Pinpoint the cell where the given text exists, returning its (X, Y) midpoint coordinate. 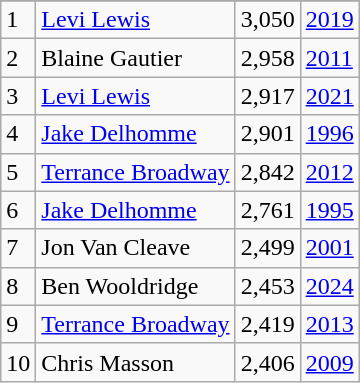
1996 (330, 134)
6 (18, 210)
2021 (330, 96)
9 (18, 324)
2013 (330, 324)
2,901 (268, 134)
1 (18, 20)
2 (18, 58)
Chris Masson (136, 362)
8 (18, 286)
2001 (330, 248)
2,453 (268, 286)
2,958 (268, 58)
5 (18, 172)
2,499 (268, 248)
2,406 (268, 362)
7 (18, 248)
2019 (330, 20)
1995 (330, 210)
2024 (330, 286)
4 (18, 134)
2,842 (268, 172)
2,761 (268, 210)
2009 (330, 362)
Jon Van Cleave (136, 248)
3,050 (268, 20)
Ben Wooldridge (136, 286)
2,917 (268, 96)
3 (18, 96)
Blaine Gautier (136, 58)
10 (18, 362)
2,419 (268, 324)
2012 (330, 172)
2011 (330, 58)
